Find where the given text appears and provide that cell's center as (X, Y) coordinate. 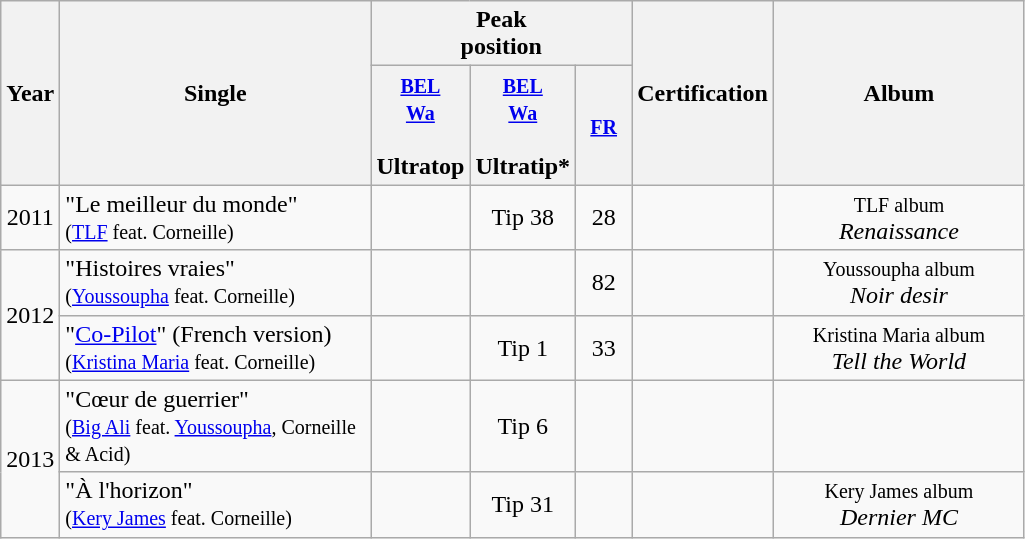
"Le meilleur du monde" (TLF feat. Corneille) (216, 218)
82 (604, 282)
"Histoires vraies" (Youssoupha feat. Corneille) (216, 282)
Year (30, 93)
2012 (30, 315)
Kery James albumDernier MC (898, 504)
Single (216, 93)
FR (604, 126)
33 (604, 348)
"Co-Pilot" (French version) (Kristina Maria feat. Corneille) (216, 348)
Peakposition (502, 34)
2013 (30, 458)
BEL WaUltratop (420, 126)
Tip 31 (523, 504)
Kristina Maria albumTell the World (898, 348)
Tip 38 (523, 218)
Youssoupha albumNoir desir (898, 282)
"À l'horizon" (Kery James feat. Corneille) (216, 504)
TLF albumRenaissance (898, 218)
2011 (30, 218)
BEL WaUltratip* (523, 126)
Album (898, 93)
28 (604, 218)
Tip 1 (523, 348)
"Cœur de guerrier" (Big Ali feat. Youssoupha, Corneille & Acid) (216, 426)
Tip 6 (523, 426)
Certification (703, 93)
